Search for the cell housing the specified text and yield its (x, y) center coordinate. 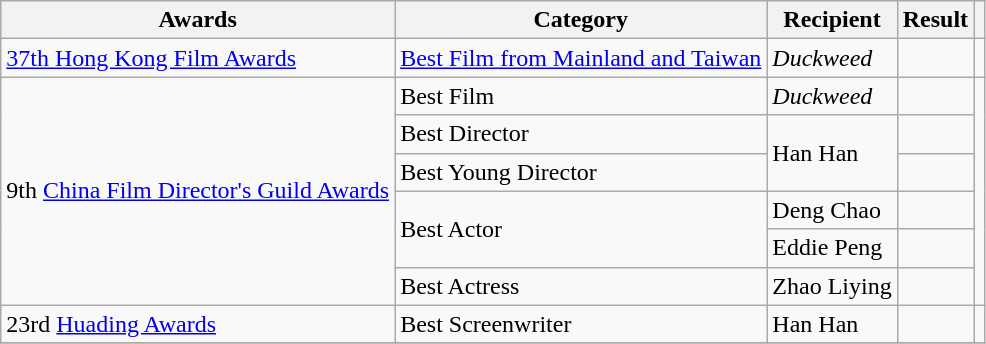
37th Hong Kong Film Awards (198, 58)
Best Actress (581, 286)
Awards (198, 20)
Deng Chao (832, 210)
23rd Huading Awards (198, 324)
Best Film from Mainland and Taiwan (581, 58)
Recipient (832, 20)
Best Screenwriter (581, 324)
Best Film (581, 96)
Zhao Liying (832, 286)
Best Actor (581, 229)
Best Director (581, 134)
Best Young Director (581, 172)
Category (581, 20)
Result (935, 20)
Eddie Peng (832, 248)
9th China Film Director's Guild Awards (198, 191)
